Extract the [x, y] coordinate from the center of the cell holding the provided text.  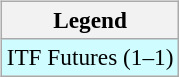
Legend [90, 20]
ITF Futures (1–1) [90, 57]
